Pinpoint the cell where the given text exists, returning its [X, Y] midpoint coordinate. 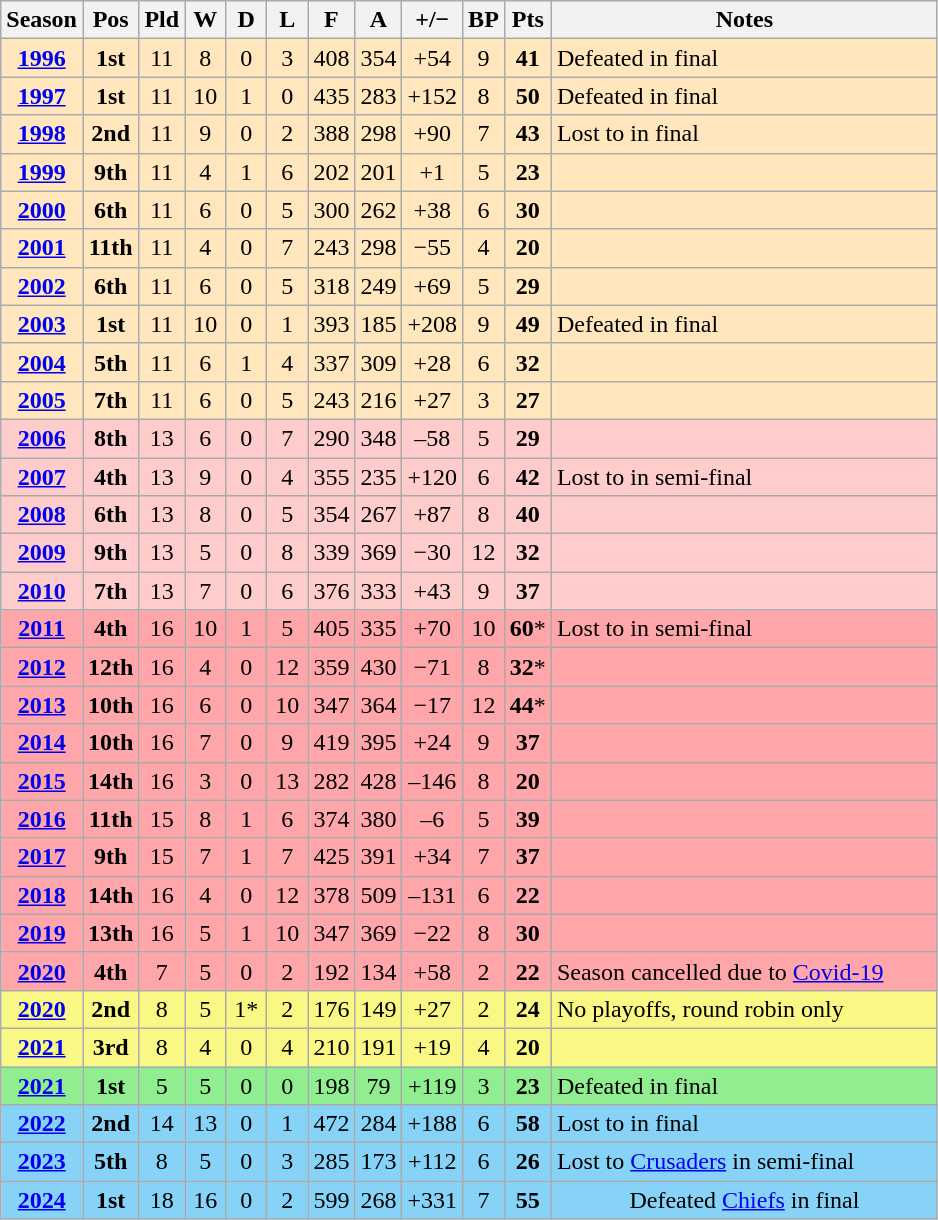
2001 [42, 248]
−71 [432, 667]
+119 [432, 1085]
–58 [432, 438]
290 [332, 438]
+120 [432, 477]
26 [528, 1162]
419 [332, 743]
2018 [42, 895]
+90 [432, 134]
2002 [42, 286]
–6 [432, 819]
BP [484, 20]
185 [378, 324]
39 [528, 819]
+38 [432, 210]
No playoffs, round robin only [744, 1009]
2014 [42, 743]
−55 [432, 248]
+208 [432, 324]
430 [378, 667]
376 [332, 591]
267 [378, 515]
13th [110, 933]
374 [332, 819]
2022 [42, 1124]
+34 [432, 857]
Lost to Crusaders in semi-final [744, 1162]
201 [378, 172]
176 [332, 1009]
2011 [42, 629]
2010 [42, 591]
Pld [162, 20]
283 [378, 96]
191 [378, 1047]
2013 [42, 705]
Pos [110, 20]
42 [528, 477]
2006 [42, 438]
395 [378, 743]
2019 [42, 933]
+/− [432, 20]
2005 [42, 400]
337 [332, 362]
300 [332, 210]
1998 [42, 134]
2004 [42, 362]
2008 [42, 515]
1997 [42, 96]
428 [378, 781]
210 [332, 1047]
14 [162, 1124]
43 [528, 134]
−22 [432, 933]
393 [332, 324]
+28 [432, 362]
268 [378, 1200]
355 [332, 477]
2007 [42, 477]
262 [378, 210]
388 [332, 134]
2017 [42, 857]
24 [528, 1009]
41 [528, 58]
79 [378, 1085]
380 [378, 819]
A [378, 20]
W [206, 20]
40 [528, 515]
509 [378, 895]
+70 [432, 629]
3rd [110, 1047]
1996 [42, 58]
+43 [432, 591]
359 [332, 667]
249 [378, 286]
2000 [42, 210]
216 [378, 400]
348 [378, 438]
1* [246, 1009]
318 [332, 286]
2024 [42, 1200]
149 [378, 1009]
+112 [432, 1162]
198 [332, 1085]
27 [528, 400]
+69 [432, 286]
134 [378, 971]
192 [332, 971]
44* [528, 705]
335 [378, 629]
Season cancelled due to Covid-19 [744, 971]
599 [332, 1200]
49 [528, 324]
+24 [432, 743]
8th [110, 438]
−17 [432, 705]
339 [332, 553]
58 [528, 1124]
50 [528, 96]
2009 [42, 553]
202 [332, 172]
+1 [432, 172]
472 [332, 1124]
+19 [432, 1047]
235 [378, 477]
Season [42, 20]
+87 [432, 515]
L [288, 20]
333 [378, 591]
2012 [42, 667]
+188 [432, 1124]
405 [332, 629]
55 [528, 1200]
284 [378, 1124]
378 [332, 895]
Defeated Chiefs in final [744, 1200]
−30 [432, 553]
+152 [432, 96]
2016 [42, 819]
2003 [42, 324]
364 [378, 705]
2023 [42, 1162]
–146 [432, 781]
F [332, 20]
+331 [432, 1200]
285 [332, 1162]
–131 [432, 895]
1999 [42, 172]
173 [378, 1162]
408 [332, 58]
Notes [744, 20]
+58 [432, 971]
D [246, 20]
60* [528, 629]
309 [378, 362]
18 [162, 1200]
282 [332, 781]
12th [110, 667]
425 [332, 857]
391 [378, 857]
435 [332, 96]
+54 [432, 58]
32* [528, 667]
2015 [42, 781]
Pts [528, 20]
